Return the (x, y) coordinate for the center point of the cell that contains the specified text.  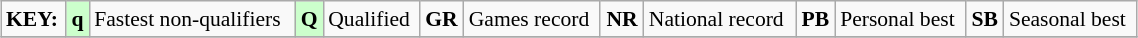
PB (816, 19)
SB (985, 19)
KEY: (34, 19)
Personal best (900, 19)
Fastest non-qualifiers (192, 19)
GR (442, 19)
Qualified (371, 19)
Games record (532, 19)
q (78, 19)
Q (309, 19)
Seasonal best (1070, 19)
NR (622, 19)
National record (720, 19)
